Return (x, y) of the center of cell containing provided text 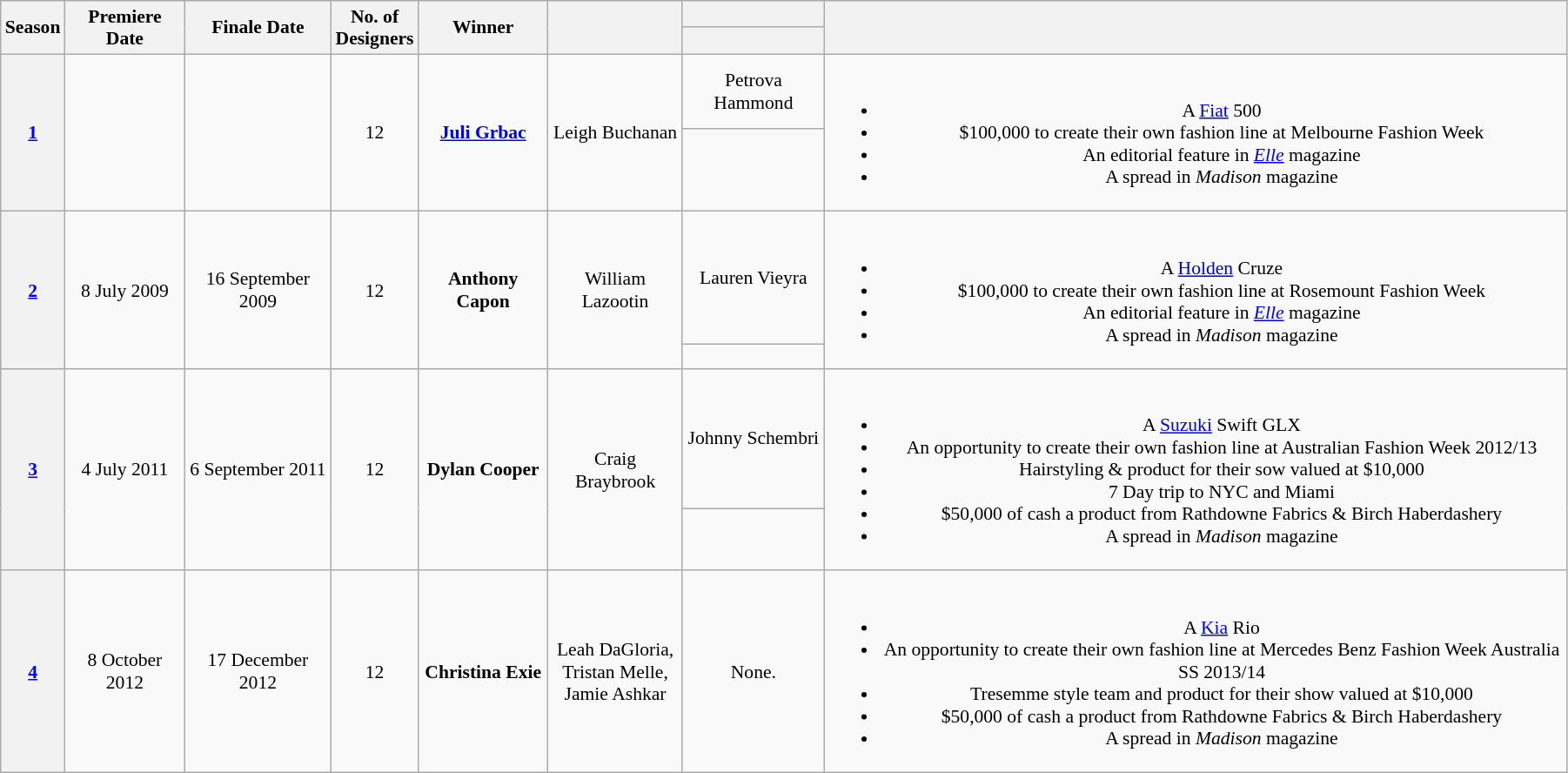
Petrova Hammond (754, 91)
No. ofDesigners (374, 28)
6 September 2011 (258, 470)
Season (33, 28)
Finale Date (258, 28)
William Lazootin (615, 291)
3 (33, 470)
Premiere Date (124, 28)
16 September 2009 (258, 291)
8 October 2012 (124, 672)
Winner (484, 28)
Leah DaGloria,Tristan Melle,Jamie Ashkar (615, 672)
Craig Braybrook (615, 470)
Lauren Vieyra (754, 279)
Leigh Buchanan (615, 132)
17 December 2012 (258, 672)
Christina Exie (484, 672)
4 July 2011 (124, 470)
8 July 2009 (124, 291)
Anthony Capon (484, 291)
Dylan Cooper (484, 470)
A Holden Cruze$100,000 to create their own fashion line at Rosemount Fashion WeekAn editorial feature in Elle magazineA spread in Madison magazine (1196, 291)
2 (33, 291)
4 (33, 672)
1 (33, 132)
A Fiat 500$100,000 to create their own fashion line at Melbourne Fashion WeekAn editorial feature in Elle magazineA spread in Madison magazine (1196, 132)
Juli Grbac (484, 132)
Johnny Schembri (754, 439)
None. (754, 672)
